Locate the cell with the specified text and output its (x, y) center coordinate. 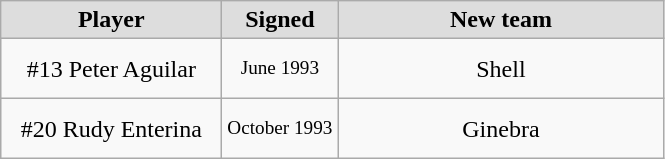
#20 Rudy Enterina (112, 129)
Shell (501, 69)
June 1993 (280, 69)
Signed (280, 20)
New team (501, 20)
Ginebra (501, 129)
Player (112, 20)
October 1993 (280, 129)
#13 Peter Aguilar (112, 69)
